For the text-containing cell, return its midpoint in [x, y] coordinate format. 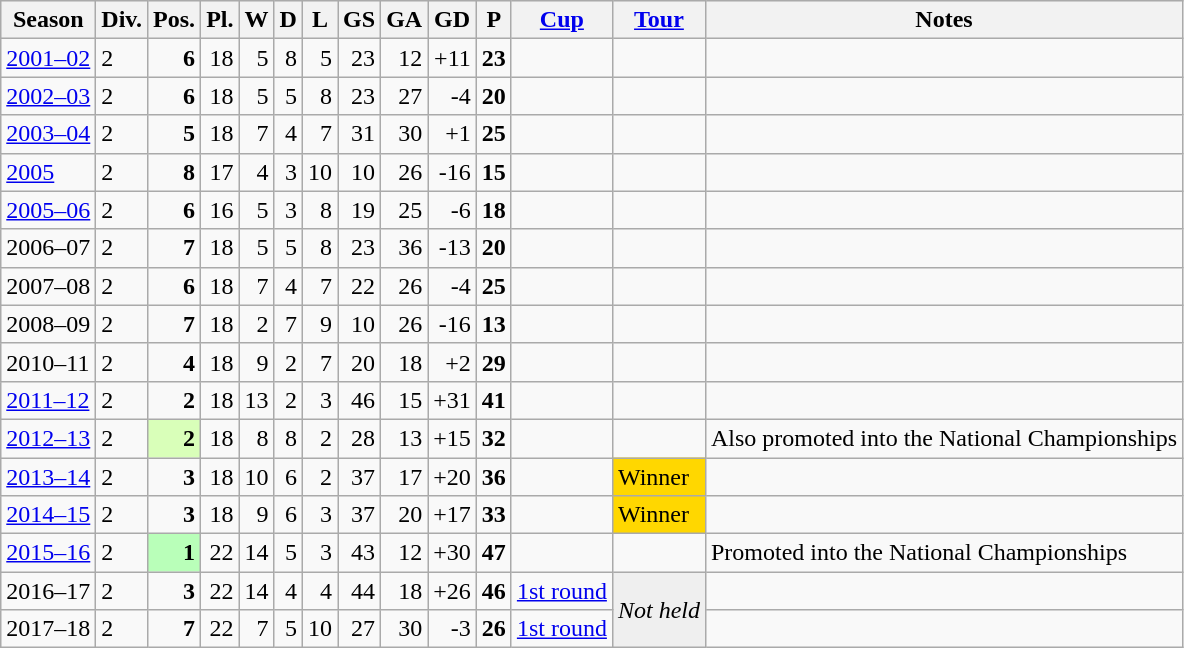
2003–04 [48, 134]
2002–03 [48, 96]
GD [452, 20]
-13 [452, 248]
2010–11 [48, 362]
2005–06 [48, 210]
47 [494, 553]
GS [360, 20]
2008–09 [48, 324]
31 [360, 134]
Div. [122, 20]
32 [494, 438]
Notes [944, 20]
2016–17 [48, 591]
P [494, 20]
41 [494, 400]
+1 [452, 134]
2015–16 [48, 553]
28 [360, 438]
2005 [48, 172]
+30 [452, 553]
Not held [658, 610]
Pl. [220, 20]
L [320, 20]
+11 [452, 58]
Cup [562, 20]
1 [174, 553]
W [256, 20]
16 [220, 210]
D [288, 20]
GA [404, 20]
2014–15 [48, 515]
33 [494, 515]
2017–18 [48, 629]
+15 [452, 438]
+26 [452, 591]
-3 [452, 629]
Also promoted into the National Championships [944, 438]
Promoted into the National Championships [944, 553]
43 [360, 553]
2001–02 [48, 58]
2007–08 [48, 286]
Pos. [174, 20]
+17 [452, 515]
Season [48, 20]
2013–14 [48, 477]
2006–07 [48, 248]
-6 [452, 210]
+20 [452, 477]
2012–13 [48, 438]
44 [360, 591]
2011–12 [48, 400]
29 [494, 362]
19 [360, 210]
+2 [452, 362]
Tour [658, 20]
+31 [452, 400]
